Capture the cell that displays the provided text and extract its [x, y] central coordinate. 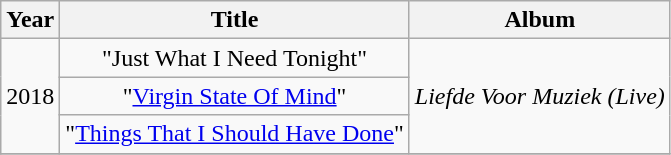
Title [235, 20]
Year [30, 20]
"Things That I Should Have Done" [235, 134]
"Virgin State Of Mind" [235, 96]
Liefde Voor Muziek (Live) [540, 96]
"Just What I Need Tonight" [235, 58]
Album [540, 20]
2018 [30, 96]
